Locate the cell with the specified text and output its [X, Y] center coordinate. 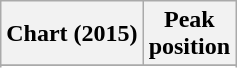
Peakposition [189, 34]
Chart (2015) [72, 34]
